For the text-containing cell, return its midpoint in (X, Y) coordinate format. 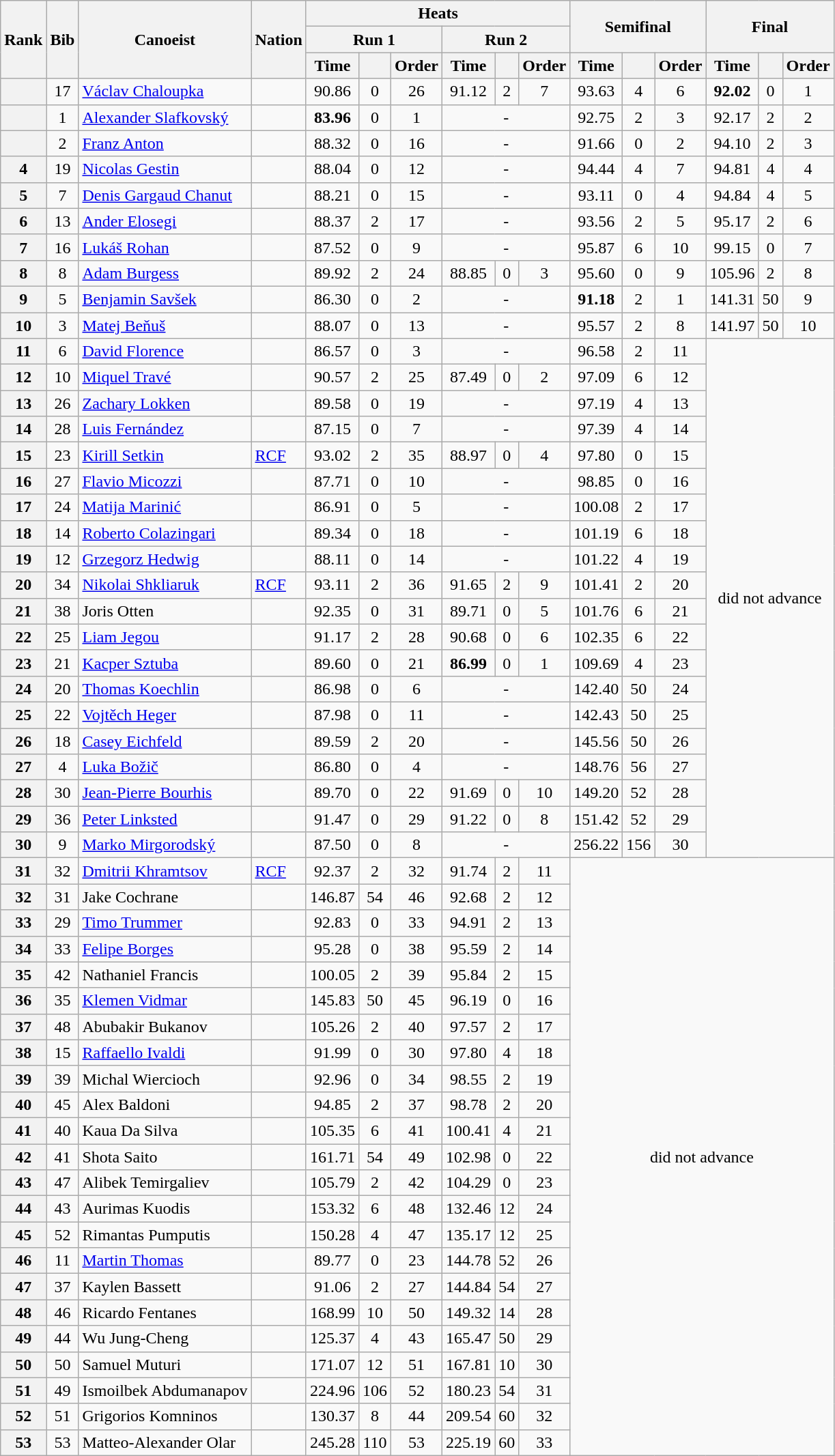
99.15 (732, 247)
Zachary Lokken (165, 403)
Matteo-Alexander Olar (165, 1442)
Denis Gargaud Chanut (165, 195)
Matija Marinić (165, 507)
93.02 (332, 455)
David Florence (165, 352)
87.98 (332, 715)
Lukáš Rohan (165, 247)
Canoeist (165, 40)
Samuel Muturi (165, 1365)
Thomas Koechlin (165, 689)
91.74 (468, 871)
Rimantas Pumputis (165, 1235)
180.23 (468, 1390)
105.96 (732, 273)
89.58 (332, 403)
88.32 (332, 143)
102.98 (468, 1157)
95.59 (468, 949)
95.60 (597, 273)
94.91 (468, 923)
94.81 (732, 169)
Run 2 (507, 40)
245.28 (332, 1442)
91.17 (332, 637)
Kaua Da Silva (165, 1130)
87.49 (468, 377)
Franz Anton (165, 143)
95.28 (332, 949)
146.87 (332, 897)
Peter Linksted (165, 819)
Alex Baldoni (165, 1104)
144.84 (468, 1287)
Václav Chaloupka (165, 91)
92.17 (732, 117)
88.21 (332, 195)
Liam Jegou (165, 637)
171.07 (332, 1365)
91.66 (597, 143)
149.20 (597, 793)
165.47 (468, 1339)
156 (639, 845)
Ricardo Fentanes (165, 1313)
132.46 (468, 1209)
Alibek Temirgaliev (165, 1183)
101.41 (597, 585)
86.91 (332, 507)
Grigorios Komninos (165, 1416)
Ismoilbek Abdumanapov (165, 1390)
101.19 (597, 533)
91.69 (468, 793)
109.69 (597, 663)
141.31 (732, 299)
88.07 (332, 326)
224.96 (332, 1390)
83.96 (332, 117)
97.19 (597, 403)
Martin Thomas (165, 1261)
102.35 (597, 637)
Luis Fernández (165, 429)
100.05 (332, 975)
93.56 (597, 221)
101.76 (597, 611)
89.71 (468, 611)
Run 1 (374, 40)
95.84 (468, 975)
98.85 (597, 481)
90.86 (332, 91)
Nikolai Shkliaruk (165, 585)
92.83 (332, 923)
87.52 (332, 247)
91.65 (468, 585)
130.37 (332, 1416)
94.44 (597, 169)
92.68 (468, 897)
Ander Elosegi (165, 221)
Heats (438, 14)
Dmitrii Khramtsov (165, 871)
89.92 (332, 273)
Bib (63, 40)
Alexander Slafkovský (165, 117)
Aurimas Kuodis (165, 1209)
Final (770, 27)
225.19 (468, 1442)
Kacper Sztuba (165, 663)
93.63 (597, 91)
125.37 (332, 1339)
90.68 (468, 637)
91.99 (332, 1053)
104.29 (468, 1183)
86.99 (468, 663)
150.28 (332, 1235)
Nation (279, 40)
98.55 (468, 1079)
168.99 (332, 1313)
Nathaniel Francis (165, 975)
89.70 (332, 793)
Wu Jung-Cheng (165, 1339)
Matej Beňuš (165, 326)
Roberto Colazingari (165, 533)
Raffaello Ivaldi (165, 1053)
98.78 (468, 1104)
87.15 (332, 429)
Benjamin Savšek (165, 299)
149.32 (468, 1313)
100.08 (597, 507)
87.50 (332, 845)
95.17 (732, 221)
153.32 (332, 1209)
Jake Cochrane (165, 897)
145.83 (332, 1001)
256.22 (597, 845)
86.98 (332, 689)
92.37 (332, 871)
105.26 (332, 1027)
105.79 (332, 1183)
145.56 (597, 741)
91.47 (332, 819)
151.42 (597, 819)
Nicolas Gestin (165, 169)
Jean-Pierre Bourhis (165, 793)
Shota Saito (165, 1157)
88.04 (332, 169)
95.57 (597, 326)
96.19 (468, 1001)
142.43 (597, 715)
97.57 (468, 1027)
100.41 (468, 1130)
Semifinal (638, 27)
Michal Wiercioch (165, 1079)
89.34 (332, 533)
91.22 (468, 819)
Kirill Setkin (165, 455)
94.85 (332, 1104)
Joris Otten (165, 611)
Timo Trummer (165, 923)
91.18 (597, 299)
Grzegorz Hedwig (165, 559)
Miquel Travé (165, 377)
Adam Burgess (165, 273)
Casey Eichfeld (165, 741)
Luka Božič (165, 767)
88.37 (332, 221)
Abubakir Bukanov (165, 1027)
141.97 (732, 326)
94.84 (732, 195)
94.10 (732, 143)
92.96 (332, 1079)
148.76 (597, 767)
167.81 (468, 1365)
87.71 (332, 481)
Kaylen Bassett (165, 1287)
89.60 (332, 663)
56 (639, 767)
88.11 (332, 559)
101.22 (597, 559)
105.35 (332, 1130)
92.35 (332, 611)
Vojtěch Heger (165, 715)
92.75 (597, 117)
144.78 (468, 1261)
Felipe Borges (165, 949)
86.80 (332, 767)
209.54 (468, 1416)
Flavio Micozzi (165, 481)
161.71 (332, 1157)
91.06 (332, 1287)
89.77 (332, 1261)
91.12 (468, 91)
142.40 (597, 689)
110 (374, 1442)
106 (374, 1390)
92.02 (732, 91)
96.58 (597, 352)
97.09 (597, 377)
135.17 (468, 1235)
89.59 (332, 741)
88.85 (468, 273)
Rank (23, 40)
97.39 (597, 429)
86.57 (332, 352)
95.87 (597, 247)
Klemen Vidmar (165, 1001)
90.57 (332, 377)
Marko Mirgorodský (165, 845)
86.30 (332, 299)
88.97 (468, 455)
